Return (X, Y) of the center of cell containing provided text 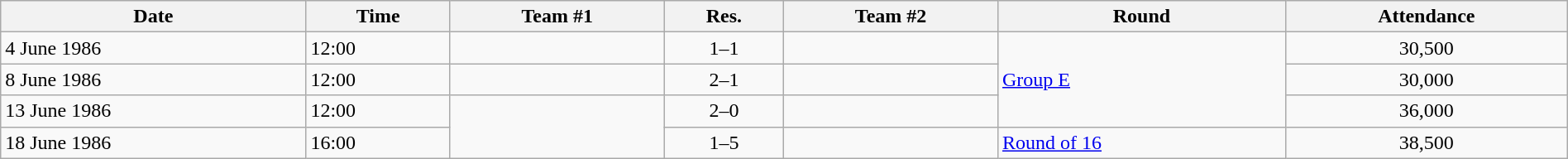
Team #2 (892, 17)
2–1 (724, 79)
2–0 (724, 111)
38,500 (1426, 142)
Attendance (1426, 17)
Time (378, 17)
1–5 (724, 142)
16:00 (378, 142)
8 June 1986 (154, 79)
30,000 (1426, 79)
18 June 1986 (154, 142)
1–1 (724, 48)
4 June 1986 (154, 48)
Round of 16 (1141, 142)
13 June 1986 (154, 111)
Round (1141, 17)
30,500 (1426, 48)
Res. (724, 17)
Date (154, 17)
36,000 (1426, 111)
Team #1 (557, 17)
Group E (1141, 79)
